Locate the cell with the specified text and output its [x, y] center coordinate. 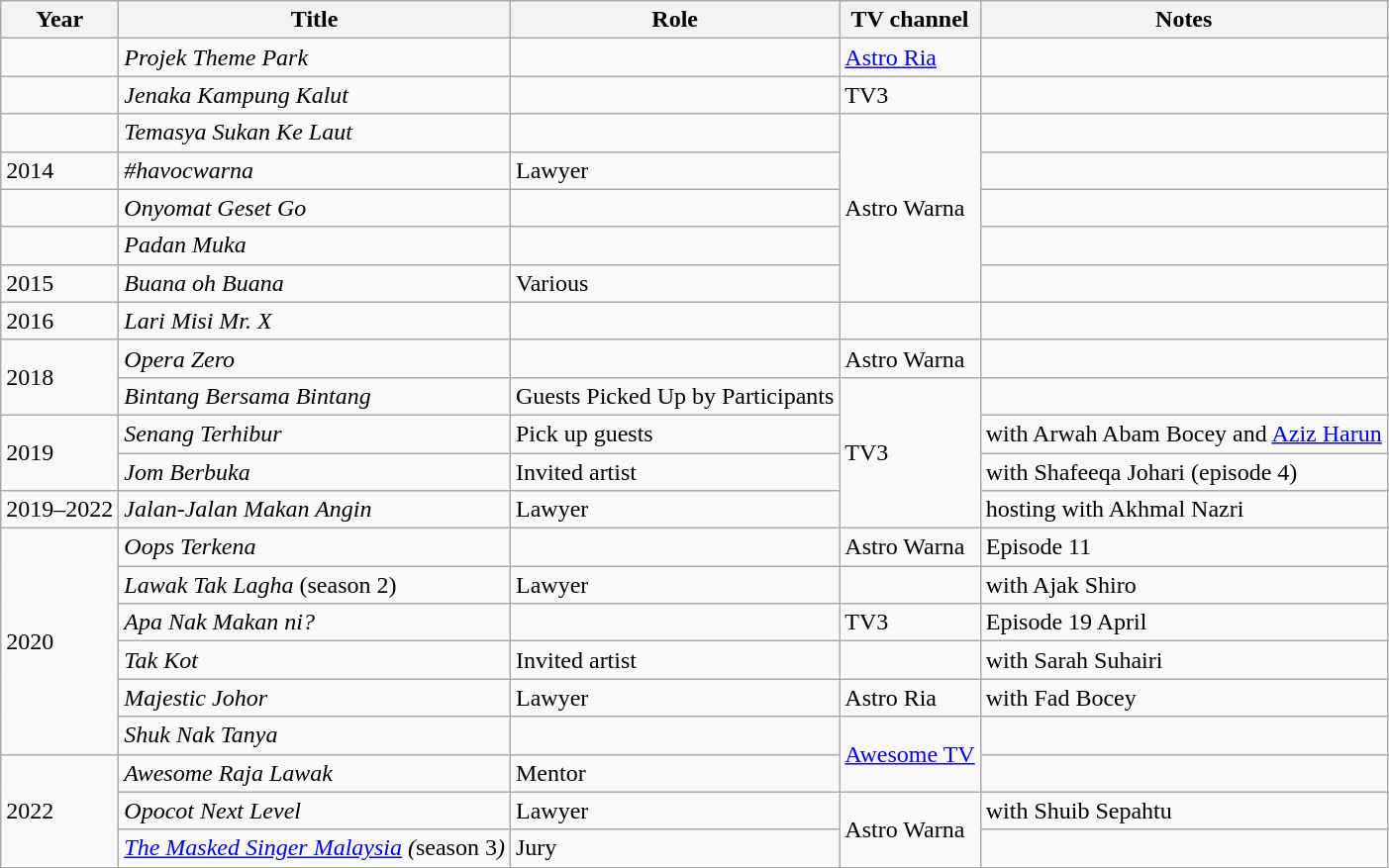
Notes [1184, 20]
Projek Theme Park [315, 57]
2015 [59, 283]
2016 [59, 321]
Padan Muka [315, 245]
Pick up guests [674, 434]
Lawak Tak Lagha (season 2) [315, 585]
Mentor [674, 773]
with Shafeeqa Johari (episode 4) [1184, 472]
with Fad Bocey [1184, 698]
with Arwah Abam Bocey and Aziz Harun [1184, 434]
2014 [59, 170]
with Sarah Suhairi [1184, 660]
Temasya Sukan Ke Laut [315, 133]
Jury [674, 848]
Jom Berbuka [315, 472]
Episode 19 April [1184, 623]
Oops Terkena [315, 547]
Opera Zero [315, 358]
2020 [59, 641]
2022 [59, 811]
Senang Terhibur [315, 434]
The Masked Singer Malaysia (season 3) [315, 848]
TV channel [910, 20]
2019 [59, 452]
Opocot Next Level [315, 811]
Title [315, 20]
Majestic Johor [315, 698]
#havocwarna [315, 170]
Role [674, 20]
Shuk Nak Tanya [315, 735]
Apa Nak Makan ni? [315, 623]
Jenaka Kampung Kalut [315, 95]
Various [674, 283]
2018 [59, 377]
Awesome TV [910, 754]
Onyomat Geset Go [315, 208]
Jalan-Jalan Makan Angin [315, 510]
2019–2022 [59, 510]
Awesome Raja Lawak [315, 773]
hosting with Akhmal Nazri [1184, 510]
Year [59, 20]
Buana oh Buana [315, 283]
Bintang Bersama Bintang [315, 396]
Tak Kot [315, 660]
Guests Picked Up by Participants [674, 396]
with Shuib Sepahtu [1184, 811]
Lari Misi Mr. X [315, 321]
with Ajak Shiro [1184, 585]
Episode 11 [1184, 547]
